Detect which cell encompasses the target text, then output its (x, y) center coordinate. 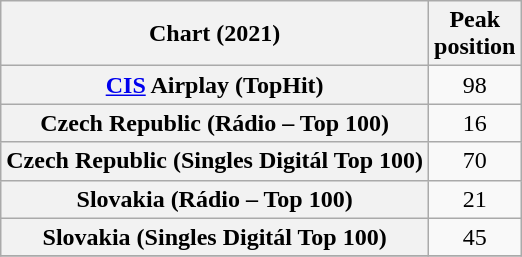
16 (475, 123)
Czech Republic (Singles Digitál Top 100) (215, 161)
Czech Republic (Rádio – Top 100) (215, 123)
98 (475, 85)
70 (475, 161)
21 (475, 199)
Slovakia (Rádio – Top 100) (215, 199)
Peakposition (475, 34)
Slovakia (Singles Digitál Top 100) (215, 237)
45 (475, 237)
Chart (2021) (215, 34)
CIS Airplay (TopHit) (215, 85)
